Find where the given text appears and provide that cell's center as [x, y] coordinate. 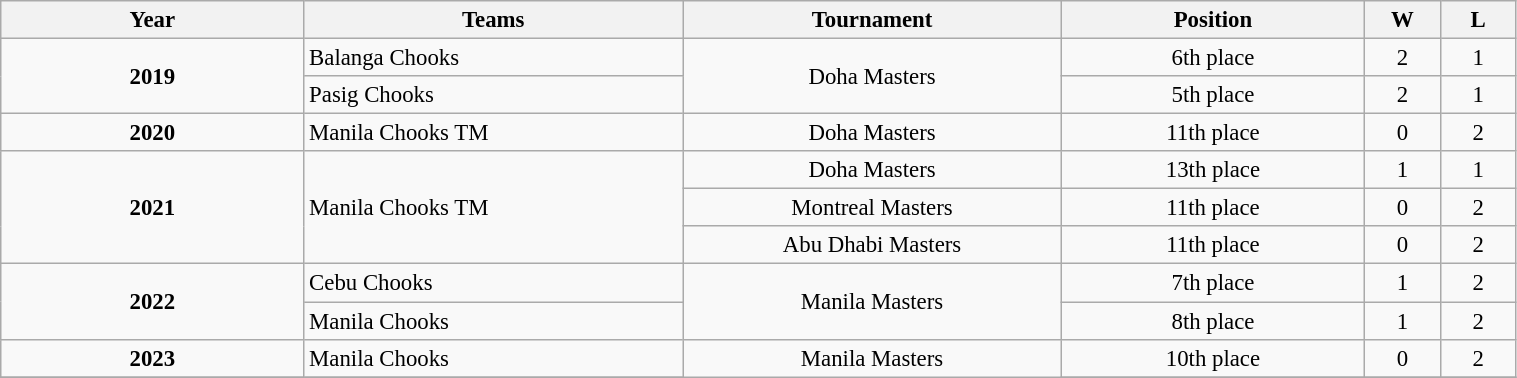
Montreal Masters [872, 208]
Teams [494, 20]
L [1478, 20]
Balanga Chooks [494, 58]
7th place [1212, 283]
6th place [1212, 58]
2019 [152, 76]
2021 [152, 208]
Cebu Chooks [494, 283]
2022 [152, 302]
5th place [1212, 95]
10th place [1212, 358]
Position [1212, 20]
Tournament [872, 20]
W [1402, 20]
Pasig Chooks [494, 95]
2023 [152, 358]
8th place [1212, 321]
13th place [1212, 170]
2020 [152, 133]
Year [152, 20]
Abu Dhabi Masters [872, 245]
